Find where the given text appears and provide that cell's center as (X, Y) coordinate. 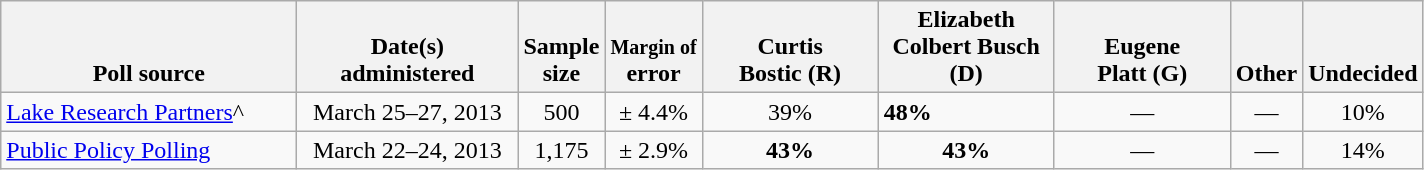
500 (562, 112)
± 2.9% (654, 150)
39% (790, 112)
Poll source (149, 47)
14% (1363, 150)
Samplesize (562, 47)
48% (966, 112)
1,175 (562, 150)
Public Policy Polling (149, 150)
± 4.4% (654, 112)
10% (1363, 112)
Other (1266, 47)
Undecided (1363, 47)
EugenePlatt (G) (1142, 47)
Date(s)administered (408, 47)
CurtisBostic (R) (790, 47)
ElizabethColbert Busch (D) (966, 47)
Lake Research Partners^ (149, 112)
March 25–27, 2013 (408, 112)
Margin oferror (654, 47)
March 22–24, 2013 (408, 150)
